Determine the (x, y) coordinate at the center of the cell enclosing the given text.  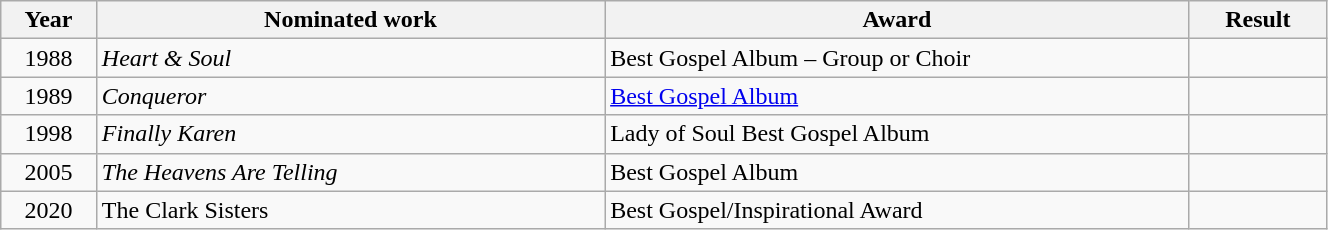
Award (898, 20)
Heart & Soul (350, 58)
Best Gospel/Inspirational Award (898, 210)
The Clark Sisters (350, 210)
Nominated work (350, 20)
2020 (49, 210)
1988 (49, 58)
2005 (49, 172)
The Heavens Are Telling (350, 172)
Result (1258, 20)
1989 (49, 96)
Conqueror (350, 96)
Best Gospel Album – Group or Choir (898, 58)
Lady of Soul Best Gospel Album (898, 134)
Finally Karen (350, 134)
Year (49, 20)
1998 (49, 134)
